Return [x, y] of the center of cell containing provided text 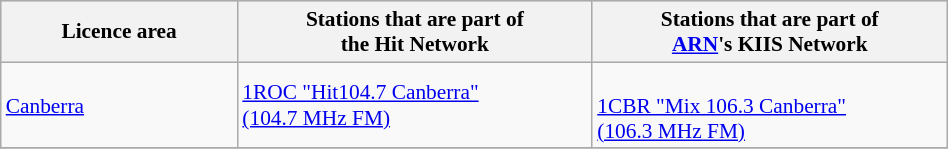
Licence area [120, 32]
Stations that are part ofthe Hit Network [414, 32]
1CBR "Mix 106.3 Canberra" (106.3 MHz FM) [770, 106]
Canberra [120, 106]
Stations that are part ofARN's KIIS Network [770, 32]
1ROC "Hit104.7 Canberra" (104.7 MHz FM) [414, 106]
